From the cell containing the given text, extract its center point as [x, y] coordinate. 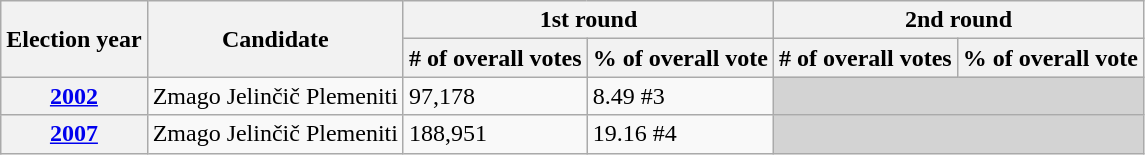
19.16 #4 [680, 134]
188,951 [495, 134]
8.49 #3 [680, 96]
Candidate [275, 39]
2nd round [958, 20]
2007 [74, 134]
1st round [588, 20]
97,178 [495, 96]
2002 [74, 96]
Election year [74, 39]
